Find where the given text appears and provide that cell's center as [x, y] coordinate. 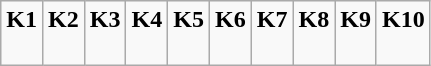
K6 [230, 34]
K5 [189, 34]
K2 [63, 34]
K8 [314, 34]
K1 [22, 34]
K7 [272, 34]
K4 [147, 34]
K9 [356, 34]
K10 [403, 34]
K3 [105, 34]
